Determine the [x, y] coordinate at the center of the cell enclosing the given text.  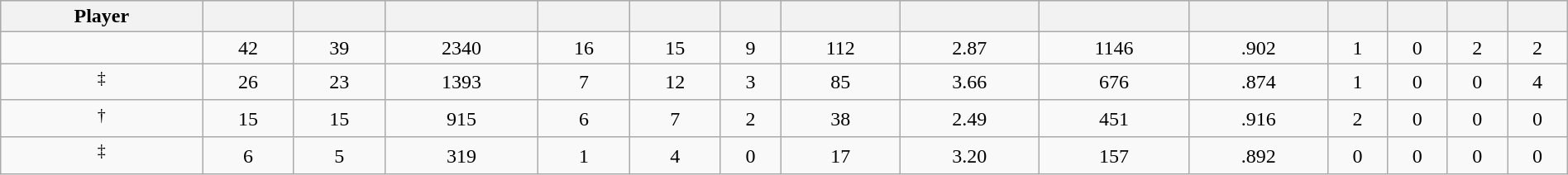
38 [840, 119]
676 [1115, 83]
112 [840, 48]
42 [248, 48]
Player [102, 17]
3 [750, 83]
.916 [1259, 119]
3.20 [969, 155]
451 [1115, 119]
2340 [461, 48]
16 [584, 48]
319 [461, 155]
9 [750, 48]
.874 [1259, 83]
12 [675, 83]
2.49 [969, 119]
† [102, 119]
5 [339, 155]
2.87 [969, 48]
1393 [461, 83]
1146 [1115, 48]
157 [1115, 155]
85 [840, 83]
17 [840, 155]
.892 [1259, 155]
3.66 [969, 83]
26 [248, 83]
23 [339, 83]
.902 [1259, 48]
915 [461, 119]
39 [339, 48]
